Scan for the cell matching the given text and deliver its (X, Y) coordinate at center. 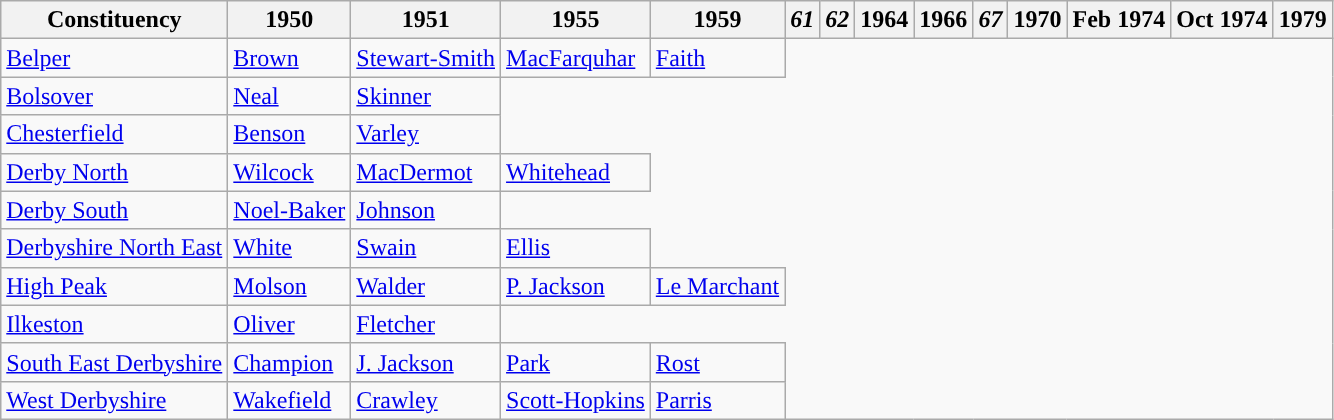
1966 (944, 20)
1955 (576, 20)
Ilkeston (114, 324)
1959 (717, 20)
West Derbyshire (114, 400)
Rost (717, 362)
Brown (290, 58)
Wilcock (290, 172)
J. Jackson (426, 362)
White (290, 248)
1964 (884, 20)
Parris (717, 400)
Skinner (426, 96)
Derby South (114, 210)
Molson (290, 286)
Constituency (114, 20)
Chesterfield (114, 134)
Walder (426, 286)
High Peak (114, 286)
Crawley (426, 400)
Le Marchant (717, 286)
Whitehead (576, 172)
67 (990, 20)
Belper (114, 58)
Faith (717, 58)
1970 (1038, 20)
MacDermot (426, 172)
1979 (1302, 20)
Scott-Hopkins (576, 400)
Derbyshire North East (114, 248)
South East Derbyshire (114, 362)
Oliver (290, 324)
Stewart-Smith (426, 58)
Varley (426, 134)
Swain (426, 248)
Derby North (114, 172)
61 (802, 20)
1950 (290, 20)
1951 (426, 20)
Neal (290, 96)
Wakefield (290, 400)
MacFarquhar (576, 58)
Fletcher (426, 324)
P. Jackson (576, 286)
Oct 1974 (1222, 20)
Benson (290, 134)
Bolsover (114, 96)
Noel-Baker (290, 210)
Champion (290, 362)
Ellis (576, 248)
Johnson (426, 210)
Feb 1974 (1119, 20)
62 (838, 20)
Park (576, 362)
